Find where the given text appears and provide that cell's center as [x, y] coordinate. 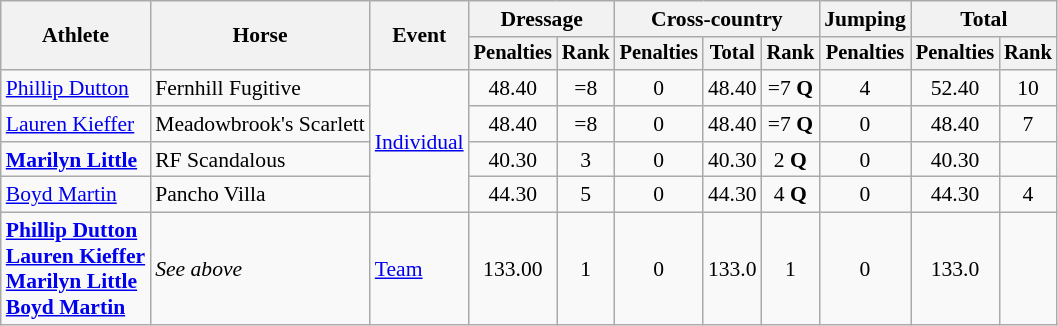
Marilyn Little [76, 160]
Lauren Kieffer [76, 124]
Jumping [865, 19]
Phillip DuttonLauren KiefferMarilyn LittleBoyd Martin [76, 269]
Boyd Martin [76, 195]
Meadowbrook's Scarlett [260, 124]
RF Scandalous [260, 160]
10 [1028, 88]
See above [260, 269]
Team [420, 269]
4 Q [791, 195]
Pancho Villa [260, 195]
Cross-country [718, 19]
3 [586, 160]
7 [1028, 124]
Fernhill Fugitive [260, 88]
2 Q [791, 160]
Phillip Dutton [76, 88]
Dressage [542, 19]
Horse [260, 36]
133.00 [513, 269]
Athlete [76, 36]
Individual [420, 141]
Event [420, 36]
5 [586, 195]
52.40 [955, 88]
